Capture the cell that displays the provided text and extract its (x, y) central coordinate. 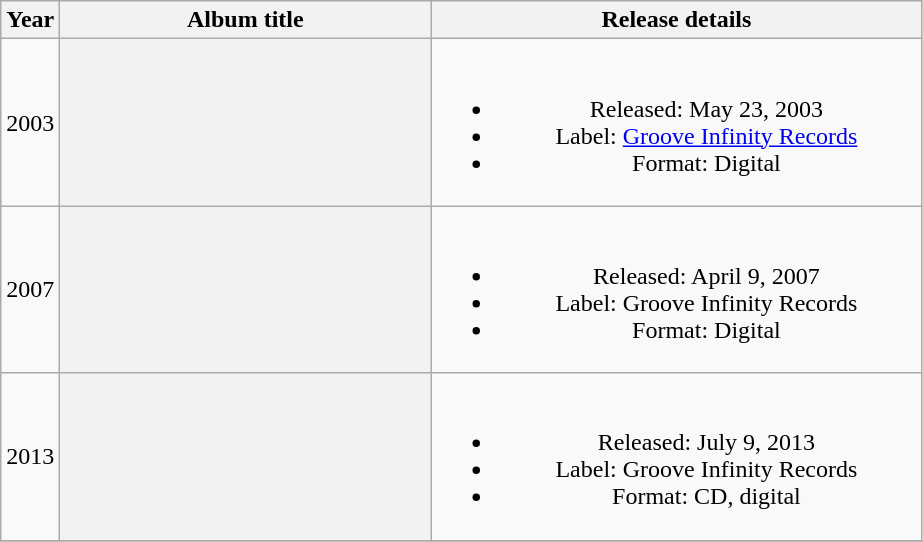
Year (30, 20)
Released: July 9, 2013Label: Groove Infinity RecordsFormat: CD, digital (676, 456)
Album title (246, 20)
2013 (30, 456)
Released: April 9, 2007Label: Groove Infinity RecordsFormat: Digital (676, 290)
2003 (30, 122)
Release details (676, 20)
2007 (30, 290)
Released: May 23, 2003Label: Groove Infinity RecordsFormat: Digital (676, 122)
